Provide the (X, Y) coordinate of the cell's center where the given text is located.  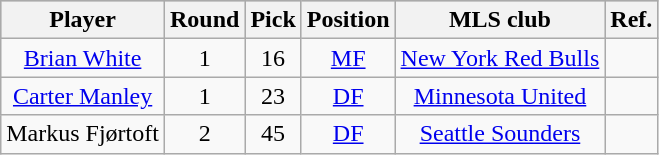
Carter Manley (83, 96)
Markus Fjørtoft (83, 134)
MLS club (500, 20)
Ref. (632, 20)
2 (204, 134)
45 (273, 134)
New York Red Bulls (500, 58)
16 (273, 58)
Pick (273, 20)
Position (348, 20)
Minnesota United (500, 96)
MF (348, 58)
Round (204, 20)
Seattle Sounders (500, 134)
23 (273, 96)
Brian White (83, 58)
Player (83, 20)
